Scan for the cell matching the given text and deliver its [X, Y] coordinate at center. 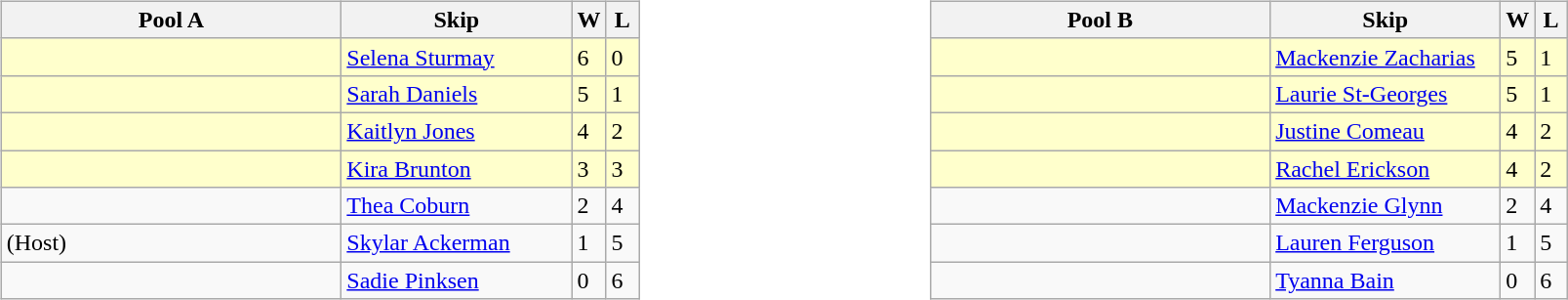
Lauren Ferguson [1386, 243]
Kira Brunton [457, 169]
Thea Coburn [457, 206]
Tyanna Bain [1386, 280]
Skylar Ackerman [457, 243]
Selena Sturmay [457, 57]
Rachel Erickson [1386, 169]
Mackenzie Zacharias [1386, 57]
Justine Comeau [1386, 131]
Kaitlyn Jones [457, 131]
Mackenzie Glynn [1386, 206]
(Host) [172, 243]
Sadie Pinksen [457, 280]
Laurie St-Georges [1386, 94]
Sarah Daniels [457, 94]
Pool B [1101, 20]
Pool A [172, 20]
